Identify which cell holds the provided text, then report its [X, Y] central coordinate. 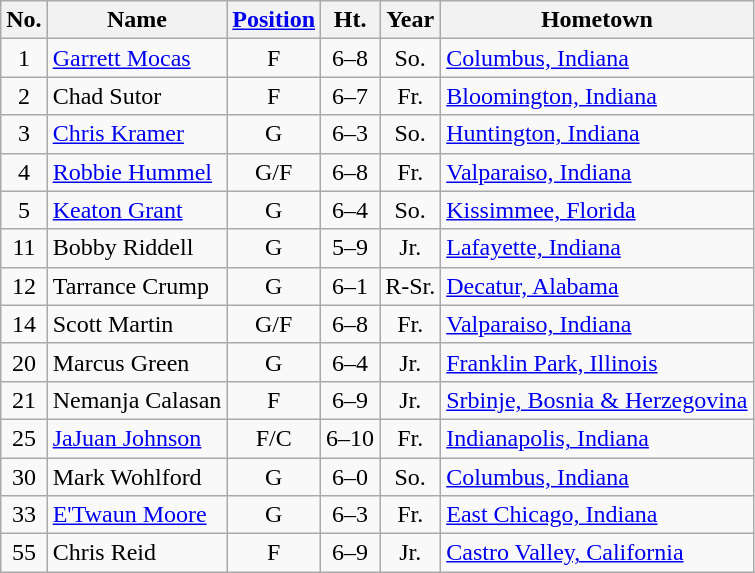
Huntington, Indiana [597, 134]
Position [274, 20]
Name [137, 20]
Robbie Hummel [137, 172]
Tarrance Crump [137, 286]
Year [410, 20]
Srbinje, Bosnia & Herzegovina [597, 400]
1 [24, 58]
Bobby Riddell [137, 248]
No. [24, 20]
6–0 [350, 477]
Castro Valley, California [597, 553]
F/C [274, 438]
East Chicago, Indiana [597, 515]
Garrett Mocas [137, 58]
5–9 [350, 248]
Decatur, Alabama [597, 286]
Chad Sutor [137, 96]
12 [24, 286]
Franklin Park, Illinois [597, 362]
5 [24, 210]
6–10 [350, 438]
Marcus Green [137, 362]
55 [24, 553]
R-Sr. [410, 286]
JaJuan Johnson [137, 438]
3 [24, 134]
Mark Wohlford [137, 477]
30 [24, 477]
6–7 [350, 96]
Nemanja Calasan [137, 400]
Chris Reid [137, 553]
Ht. [350, 20]
Hometown [597, 20]
6–1 [350, 286]
Chris Kramer [137, 134]
33 [24, 515]
14 [24, 324]
25 [24, 438]
4 [24, 172]
Keaton Grant [137, 210]
20 [24, 362]
Kissimmee, Florida [597, 210]
Lafayette, Indiana [597, 248]
Bloomington, Indiana [597, 96]
21 [24, 400]
Indianapolis, Indiana [597, 438]
11 [24, 248]
E'Twaun Moore [137, 515]
2 [24, 96]
Scott Martin [137, 324]
